From the cell containing the given text, extract its center point as [x, y] coordinate. 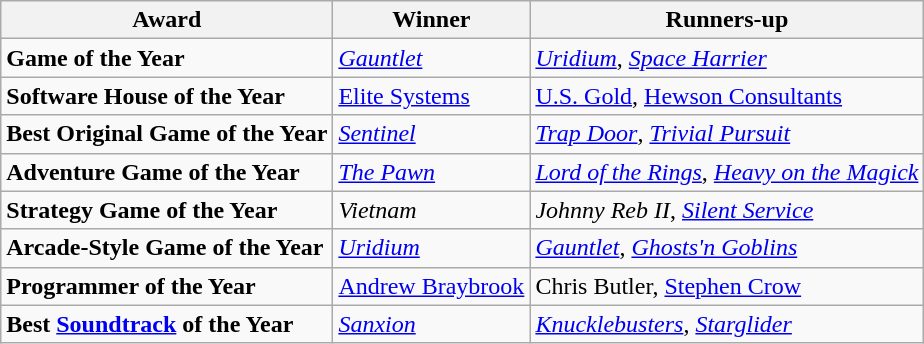
Strategy Game of the Year [167, 210]
Gauntlet [432, 58]
Andrew Braybrook [432, 286]
Gauntlet, Ghosts'n Goblins [727, 248]
Lord of the Rings, Heavy on the Magick [727, 172]
Uridium [432, 248]
U.S. Gold, Hewson Consultants [727, 96]
Uridium, Space Harrier [727, 58]
Runners-up [727, 20]
Johnny Reb II, Silent Service [727, 210]
Sanxion [432, 324]
Award [167, 20]
Sentinel [432, 134]
Best Original Game of the Year [167, 134]
Best Soundtrack of the Year [167, 324]
Programmer of the Year [167, 286]
Chris Butler, Stephen Crow [727, 286]
Software House of the Year [167, 96]
Game of the Year [167, 58]
Adventure Game of the Year [167, 172]
Winner [432, 20]
The Pawn [432, 172]
Trap Door, Trivial Pursuit [727, 134]
Elite Systems [432, 96]
Vietnam [432, 210]
Arcade-Style Game of the Year [167, 248]
Knucklebusters, Starglider [727, 324]
